Return the [x, y] coordinate for the center point of the cell that contains the specified text.  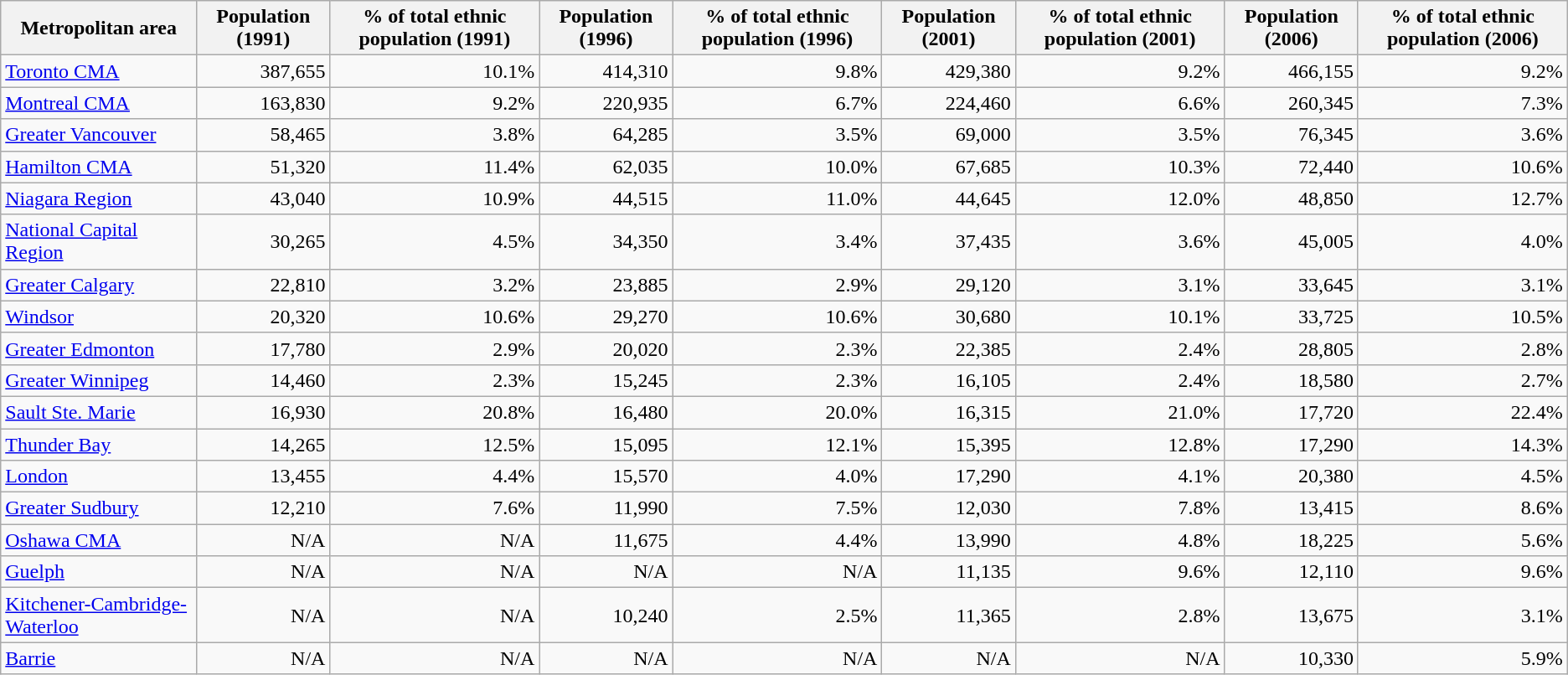
22,385 [948, 348]
20,320 [263, 317]
15,245 [606, 380]
44,515 [606, 198]
7.8% [1120, 508]
58,465 [263, 135]
11.4% [435, 167]
16,315 [948, 412]
51,320 [263, 167]
16,480 [606, 412]
3.8% [435, 135]
30,265 [263, 241]
11,135 [948, 572]
Population (1996) [606, 28]
72,440 [1292, 167]
20,380 [1292, 477]
10.3% [1120, 167]
69,000 [948, 135]
20,020 [606, 348]
17,720 [1292, 412]
London [99, 477]
22,810 [263, 285]
33,725 [1292, 317]
Greater Vancouver [99, 135]
12,030 [948, 508]
Greater Winnipeg [99, 380]
Oshawa CMA [99, 540]
Barrie [99, 658]
76,345 [1292, 135]
22.4% [1462, 412]
12.0% [1120, 198]
6.7% [777, 103]
23,885 [606, 285]
33,645 [1292, 285]
12.1% [777, 445]
Kitchener-Cambridge-Waterloo [99, 615]
Population (1991) [263, 28]
Population (2006) [1292, 28]
44,645 [948, 198]
48,850 [1292, 198]
11.0% [777, 198]
16,105 [948, 380]
260,345 [1292, 103]
6.6% [1120, 103]
Greater Edmonton [99, 348]
43,040 [263, 198]
466,155 [1292, 71]
11,365 [948, 615]
62,035 [606, 167]
4.1% [1120, 477]
5.6% [1462, 540]
29,270 [606, 317]
Thunder Bay [99, 445]
National Capital Region [99, 241]
Guelph [99, 572]
21.0% [1120, 412]
163,830 [263, 103]
7.6% [435, 508]
13,415 [1292, 508]
14,460 [263, 380]
10.5% [1462, 317]
% of total ethnic population (2006) [1462, 28]
2.7% [1462, 380]
220,935 [606, 103]
% of total ethnic population (1991) [435, 28]
12.5% [435, 445]
34,350 [606, 241]
17,780 [263, 348]
28,805 [1292, 348]
7.3% [1462, 103]
13,455 [263, 477]
Greater Sudbury [99, 508]
45,005 [1292, 241]
Toronto CMA [99, 71]
12.7% [1462, 198]
37,435 [948, 241]
20.0% [777, 412]
11,990 [606, 508]
13,675 [1292, 615]
14.3% [1462, 445]
12.8% [1120, 445]
8.6% [1462, 508]
67,685 [948, 167]
4.8% [1120, 540]
12,110 [1292, 572]
64,285 [606, 135]
12,210 [263, 508]
% of total ethnic population (1996) [777, 28]
Sault Ste. Marie [99, 412]
14,265 [263, 445]
20.8% [435, 412]
10,330 [1292, 658]
Windsor [99, 317]
429,380 [948, 71]
18,225 [1292, 540]
30,680 [948, 317]
Hamilton CMA [99, 167]
10,240 [606, 615]
10.0% [777, 167]
224,460 [948, 103]
2.5% [777, 615]
Niagara Region [99, 198]
3.2% [435, 285]
7.5% [777, 508]
414,310 [606, 71]
11,675 [606, 540]
3.4% [777, 241]
% of total ethnic population (2001) [1120, 28]
29,120 [948, 285]
16,930 [263, 412]
Greater Calgary [99, 285]
15,570 [606, 477]
Population (2001) [948, 28]
13,990 [948, 540]
10.9% [435, 198]
18,580 [1292, 380]
5.9% [1462, 658]
9.8% [777, 71]
Metropolitan area [99, 28]
387,655 [263, 71]
15,095 [606, 445]
15,395 [948, 445]
Montreal CMA [99, 103]
